Output the [X, Y] coordinate of the center of the cell containing the given text.  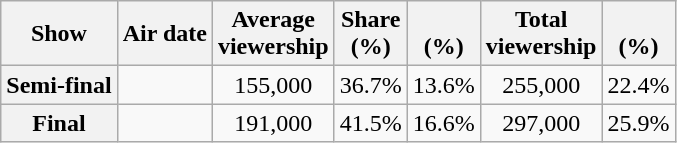
Averageviewership [273, 34]
Final [59, 123]
Air date [164, 34]
255,000 [541, 85]
191,000 [273, 123]
155,000 [273, 85]
Share(%) [370, 34]
Show [59, 34]
22.4% [638, 85]
41.5% [370, 123]
16.6% [444, 123]
297,000 [541, 123]
25.9% [638, 123]
Semi-final [59, 85]
13.6% [444, 85]
36.7% [370, 85]
Totalviewership [541, 34]
